Return the (X, Y) coordinate for the center point of the cell that contains the specified text.  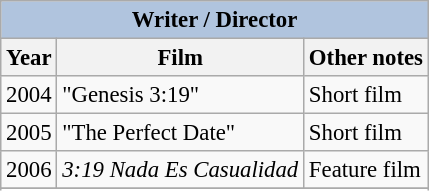
Film (180, 58)
2005 (29, 133)
3:19 Nada Es Casualidad (180, 170)
2004 (29, 95)
2006 (29, 170)
Feature film (366, 170)
Other notes (366, 58)
Writer / Director (215, 20)
"Genesis 3:19" (180, 95)
"The Perfect Date" (180, 133)
Year (29, 58)
